Find where the given text appears and provide that cell's center as [x, y] coordinate. 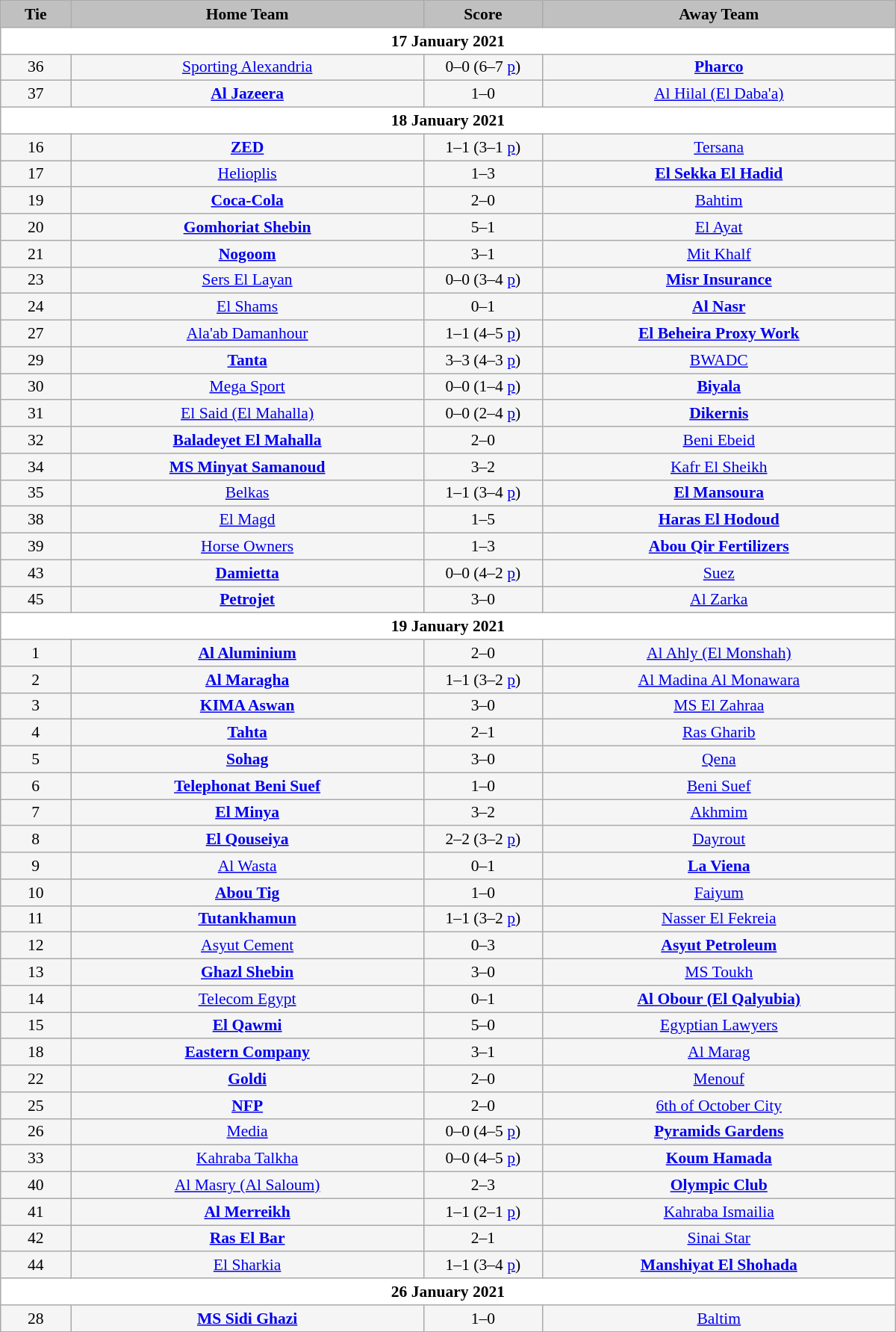
Petrojet [248, 600]
Al Nasr [718, 307]
32 [36, 440]
30 [36, 387]
Suez [718, 573]
1 [36, 653]
El Said (El Mahalla) [248, 414]
Telephonat Beni Suef [248, 786]
Al Hilal (El Daba'a) [718, 94]
Beni Suef [718, 786]
17 January 2021 [448, 41]
NFP [248, 1106]
Asyut Cement [248, 946]
BWADC [718, 360]
Al Maragha [248, 680]
0–0 (2–4 p) [484, 414]
18 January 2021 [448, 121]
Beni Ebeid [718, 440]
26 January 2021 [448, 1292]
Ras Gharib [718, 733]
Egyptian Lawyers [718, 1026]
Al Jazeera [248, 94]
Score [484, 14]
25 [36, 1106]
Baladeyet El Mahalla [248, 440]
40 [36, 1186]
7 [36, 813]
Al Marag [718, 1053]
El Minya [248, 813]
24 [36, 307]
Al Obour (El Qalyubia) [718, 999]
19 [36, 201]
El Shams [248, 307]
1–1 (2–1 p) [484, 1212]
Goldi [248, 1079]
Abou Tig [248, 893]
29 [36, 360]
Mit Khalf [718, 254]
Telecom Egypt [248, 999]
Nasser El Fekreia [718, 919]
0–0 (1–4 p) [484, 387]
Haras El Hodoud [718, 520]
33 [36, 1159]
5 [36, 760]
Away Team [718, 14]
39 [36, 547]
Tanta [248, 360]
Ghazl Shebin [248, 973]
Media [248, 1132]
Tie [36, 14]
3–3 (4–3 p) [484, 360]
MS El Zahraa [718, 706]
La Viena [718, 866]
Al Ahly (El Monshah) [718, 653]
26 [36, 1132]
0–0 (3–4 p) [484, 280]
0–0 (4–2 p) [484, 573]
44 [36, 1266]
Koum Hamada [718, 1159]
Tahta [248, 733]
20 [36, 227]
1–1 (4–5 p) [484, 334]
13 [36, 973]
41 [36, 1212]
Gomhoriat Shebin [248, 227]
KIMA Aswan [248, 706]
16 [36, 147]
El Sekka El Hadid [718, 174]
Tutankhamun [248, 919]
Abou Qir Fertilizers [718, 547]
MS Sidi Ghazi [248, 1319]
10 [36, 893]
Dikernis [718, 414]
Al Madina Al Monawara [718, 680]
Kafr El Sheikh [718, 467]
17 [36, 174]
9 [36, 866]
31 [36, 414]
Sinai Star [718, 1239]
Faiyum [718, 893]
Sers El Layan [248, 280]
Tersana [718, 147]
Asyut Petroleum [718, 946]
35 [36, 493]
2 [36, 680]
Sporting Alexandria [248, 67]
15 [36, 1026]
12 [36, 946]
1–1 (3–1 p) [484, 147]
Belkas [248, 493]
El Magd [248, 520]
El Qouseiya [248, 840]
0–3 [484, 946]
5–0 [484, 1026]
Nogoom [248, 254]
11 [36, 919]
El Mansoura [718, 493]
Horse Owners [248, 547]
MS Minyat Samanoud [248, 467]
Baltim [718, 1319]
Akhmim [718, 813]
Kahraba Talkha [248, 1159]
Bahtim [718, 201]
Mega Sport [248, 387]
2–2 (3–2 p) [484, 840]
37 [36, 94]
5–1 [484, 227]
3 [36, 706]
Pharco [718, 67]
6 [36, 786]
27 [36, 334]
Home Team [248, 14]
4 [36, 733]
2–3 [484, 1186]
Ras El Bar [248, 1239]
Manshiyat El Shohada [718, 1266]
Al Masry (Al Saloum) [248, 1186]
Biyala [718, 387]
Damietta [248, 573]
0–0 (6–7 p) [484, 67]
MS Toukh [718, 973]
6th of October City [718, 1106]
1–5 [484, 520]
Al Wasta [248, 866]
Olympic Club [718, 1186]
Misr Insurance [718, 280]
Eastern Company [248, 1053]
El Beheira Proxy Work [718, 334]
El Qawmi [248, 1026]
ZED [248, 147]
34 [36, 467]
14 [36, 999]
Kahraba Ismailia [718, 1212]
21 [36, 254]
Dayrout [718, 840]
42 [36, 1239]
El Sharkia [248, 1266]
Al Merreikh [248, 1212]
Sohag [248, 760]
Ala'ab Damanhour [248, 334]
23 [36, 280]
El Ayat [718, 227]
Al Aluminium [248, 653]
38 [36, 520]
8 [36, 840]
45 [36, 600]
43 [36, 573]
Coca-Cola [248, 201]
36 [36, 67]
Helioplis [248, 174]
19 January 2021 [448, 627]
28 [36, 1319]
18 [36, 1053]
Al Zarka [718, 600]
22 [36, 1079]
Pyramids Gardens [718, 1132]
Qena [718, 760]
Menouf [718, 1079]
